Provide the [X, Y] coordinate of the cell's center where the given text is located.  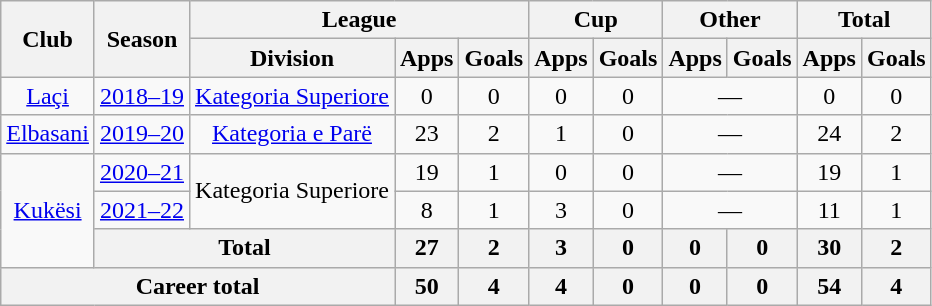
Laçi [48, 96]
24 [829, 134]
50 [426, 286]
Kukësi [48, 210]
2021–22 [142, 210]
League [360, 20]
23 [426, 134]
Kategoria e Parë [292, 134]
Division [292, 58]
Career total [198, 286]
30 [829, 248]
Elbasani [48, 134]
Cup [596, 20]
8 [426, 210]
Other [730, 20]
11 [829, 210]
Season [142, 39]
27 [426, 248]
2020–21 [142, 172]
54 [829, 286]
2018–19 [142, 96]
2019–20 [142, 134]
Club [48, 39]
